Determine the [X, Y] coordinate at the center of the cell enclosing the given text.  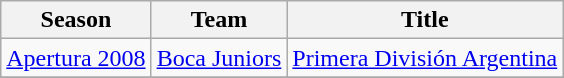
Apertura 2008 [76, 58]
Team [219, 20]
Season [76, 20]
Title [425, 20]
Boca Juniors [219, 58]
Primera División Argentina [425, 58]
